Scan for the cell matching the given text and deliver its [X, Y] coordinate at center. 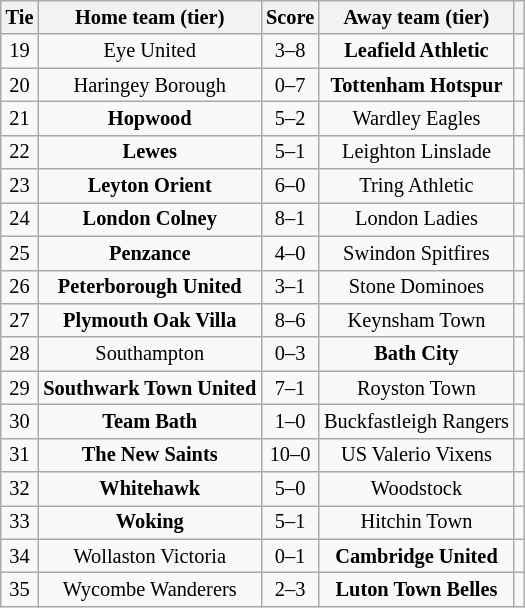
Away team (tier) [416, 17]
Team Bath [150, 421]
31 [20, 455]
35 [20, 589]
Buckfastleigh Rangers [416, 421]
Score [290, 17]
Southampton [150, 354]
Wollaston Victoria [150, 556]
Tottenham Hotspur [416, 85]
Whitehawk [150, 489]
Stone Dominoes [416, 287]
US Valerio Vixens [416, 455]
Swindon Spitfires [416, 253]
Wardley Eagles [416, 118]
London Ladies [416, 219]
Lewes [150, 152]
28 [20, 354]
0–1 [290, 556]
8–1 [290, 219]
3–1 [290, 287]
1–0 [290, 421]
Leafield Athletic [416, 51]
20 [20, 85]
29 [20, 388]
Plymouth Oak Villa [150, 320]
Penzance [150, 253]
Luton Town Belles [416, 589]
6–0 [290, 186]
Woking [150, 522]
London Colney [150, 219]
Home team (tier) [150, 17]
30 [20, 421]
Woodstock [416, 489]
21 [20, 118]
33 [20, 522]
Eye United [150, 51]
3–8 [290, 51]
25 [20, 253]
Haringey Borough [150, 85]
32 [20, 489]
27 [20, 320]
Cambridge United [416, 556]
8–6 [290, 320]
26 [20, 287]
Hopwood [150, 118]
Southwark Town United [150, 388]
Hitchin Town [416, 522]
4–0 [290, 253]
19 [20, 51]
Leighton Linslade [416, 152]
Keynsham Town [416, 320]
Bath City [416, 354]
Tie [20, 17]
7–1 [290, 388]
24 [20, 219]
Wycombe Wanderers [150, 589]
23 [20, 186]
22 [20, 152]
Leyton Orient [150, 186]
10–0 [290, 455]
2–3 [290, 589]
Tring Athletic [416, 186]
0–3 [290, 354]
0–7 [290, 85]
Peterborough United [150, 287]
Royston Town [416, 388]
5–0 [290, 489]
34 [20, 556]
5–2 [290, 118]
The New Saints [150, 455]
